Extract the [x, y] coordinate from the center of the cell holding the provided text.  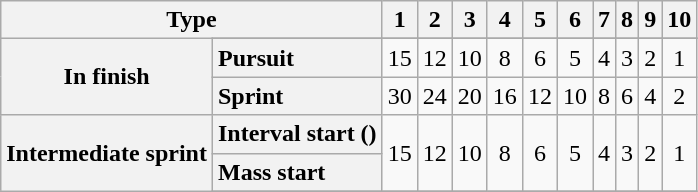
Intermediate sprint [107, 153]
In finish [107, 77]
Sprint [297, 96]
24 [434, 96]
Interval start () [297, 134]
16 [504, 96]
7 [604, 20]
20 [470, 96]
Mass start [297, 172]
Type [192, 20]
30 [400, 96]
Pursuit [297, 58]
9 [650, 20]
